Output the [x, y] coordinate of the center of the cell containing the given text.  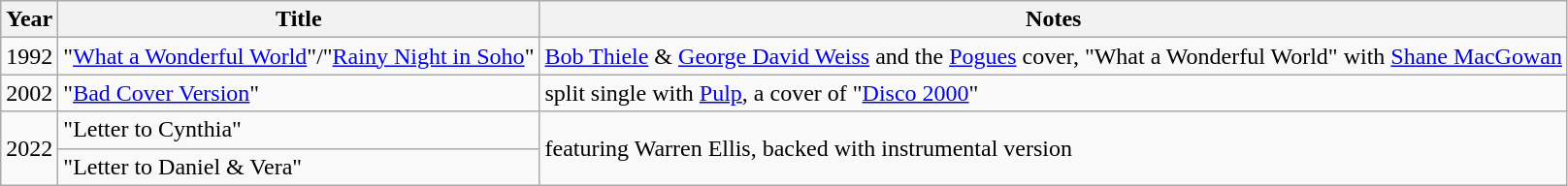
Title [299, 19]
2022 [29, 148]
"What a Wonderful World"/"Rainy Night in Soho" [299, 56]
2002 [29, 93]
Bob Thiele & George David Weiss and the Pogues cover, "What a Wonderful World" with Shane MacGowan [1054, 56]
"Letter to Daniel & Vera" [299, 167]
Notes [1054, 19]
"Letter to Cynthia" [299, 130]
Year [29, 19]
"Bad Cover Version" [299, 93]
split single with Pulp, a cover of "Disco 2000" [1054, 93]
1992 [29, 56]
featuring Warren Ellis, backed with instrumental version [1054, 148]
